For the text-containing cell, return its midpoint in [X, Y] coordinate format. 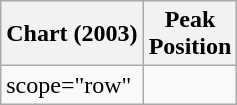
Chart (2003) [72, 34]
PeakPosition [190, 34]
scope="row" [72, 85]
